Scan for the cell matching the given text and deliver its [X, Y] coordinate at center. 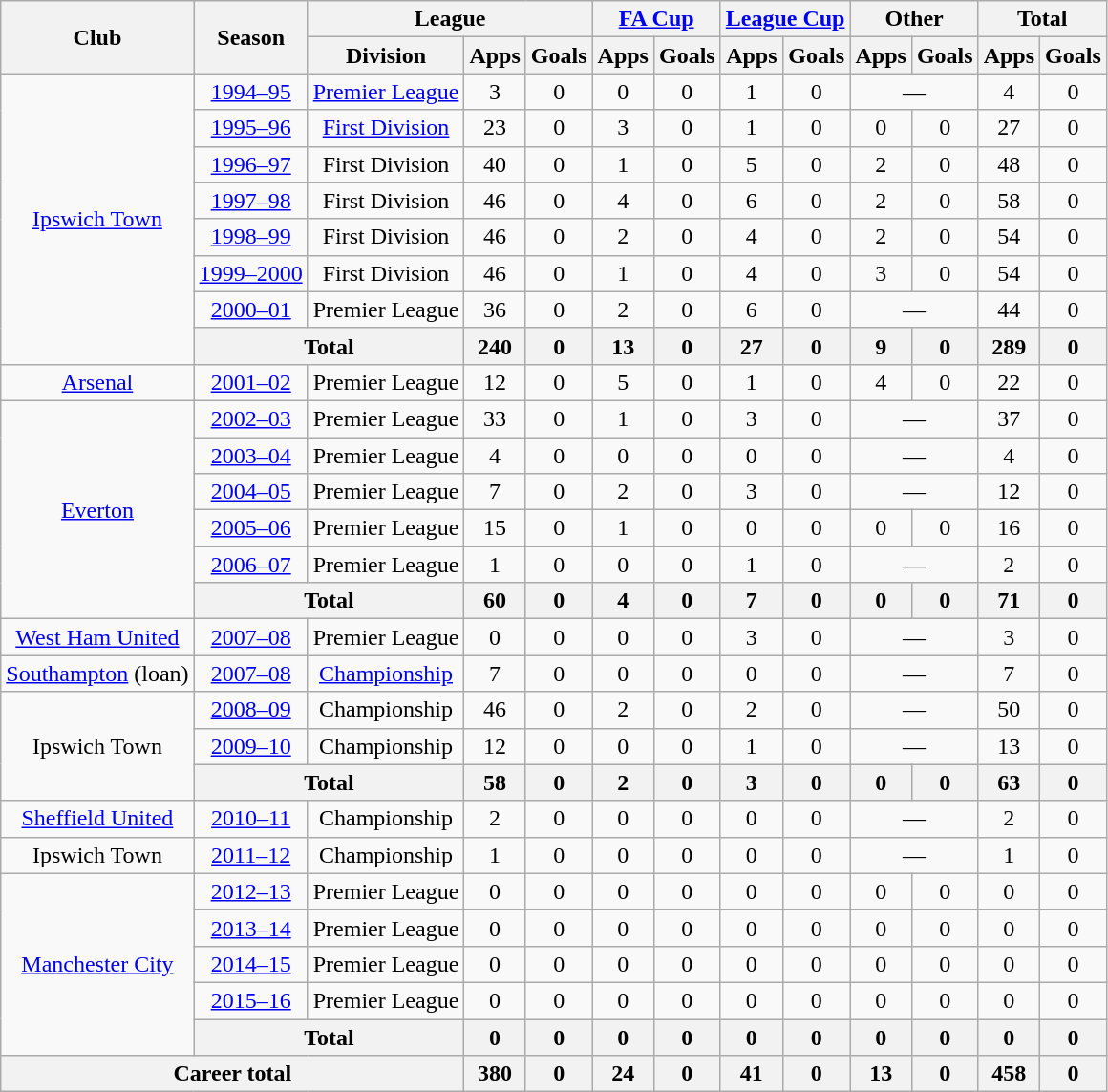
240 [495, 346]
FA Cup [656, 19]
Other [914, 19]
22 [1009, 382]
2011–12 [250, 855]
Everton [97, 509]
Career total [233, 1074]
2013–14 [250, 928]
1997–98 [250, 201]
Southampton (loan) [97, 674]
2004–05 [250, 492]
1999–2000 [250, 273]
2009–10 [250, 746]
63 [1009, 782]
1998–99 [250, 237]
2014–15 [250, 964]
Season [250, 37]
1995–96 [250, 128]
2015–16 [250, 1000]
2000–01 [250, 310]
458 [1009, 1074]
23 [495, 128]
71 [1009, 601]
44 [1009, 310]
2012–13 [250, 891]
24 [623, 1074]
2003–04 [250, 456]
2005–06 [250, 528]
League [450, 19]
380 [495, 1074]
48 [1009, 164]
289 [1009, 346]
1994–95 [250, 92]
League Cup [785, 19]
Club [97, 37]
2008–09 [250, 710]
16 [1009, 528]
36 [495, 310]
50 [1009, 710]
Arsenal [97, 382]
9 [881, 346]
2010–11 [250, 819]
Division [386, 55]
60 [495, 601]
2006–07 [250, 565]
15 [495, 528]
41 [751, 1074]
1996–97 [250, 164]
33 [495, 418]
2001–02 [250, 382]
40 [495, 164]
West Ham United [97, 637]
Sheffield United [97, 819]
37 [1009, 418]
2002–03 [250, 418]
Manchester City [97, 964]
